From the cell containing the given text, extract its center point as [X, Y] coordinate. 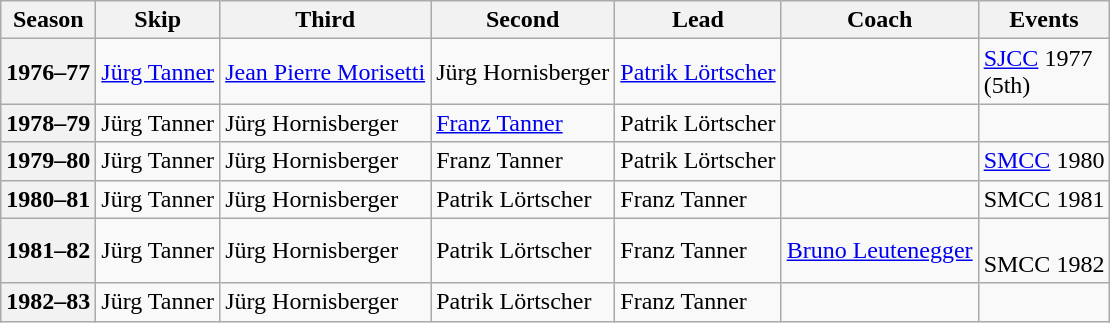
1980–81 [48, 199]
Coach [880, 20]
1979–80 [48, 161]
Skip [158, 20]
SMCC 1981 [1044, 199]
Lead [698, 20]
1978–79 [48, 123]
SJCC 1977 (5th) [1044, 72]
Bruno Leutenegger [880, 250]
1976–77 [48, 72]
SMCC 1982 [1044, 250]
Second [523, 20]
Third [326, 20]
1981–82 [48, 250]
Season [48, 20]
Jean Pierre Morisetti [326, 72]
SMCC 1980 [1044, 161]
1982–83 [48, 302]
Events [1044, 20]
